Provide the (X, Y) coordinate of the cell's center where the given text is located.  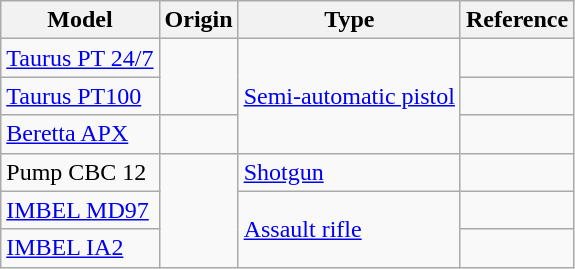
Origin (198, 20)
Pump CBC 12 (80, 172)
Taurus PT100 (80, 96)
Model (80, 20)
Type (349, 20)
Beretta APX (80, 134)
Taurus PT 24/7 (80, 58)
Assault rifle (349, 229)
Reference (516, 20)
Semi-automatic pistol (349, 96)
IMBEL IA2 (80, 248)
IMBEL MD97 (80, 210)
Shotgun (349, 172)
